Scan for the cell matching the given text and deliver its (X, Y) coordinate at center. 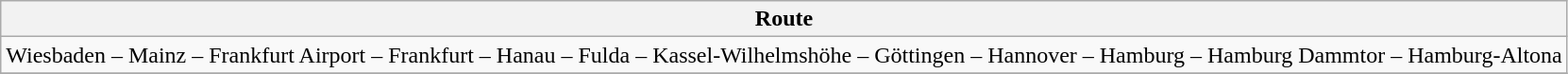
Route (784, 19)
